Provide the [x, y] coordinate of the cell's center where the given text is located.  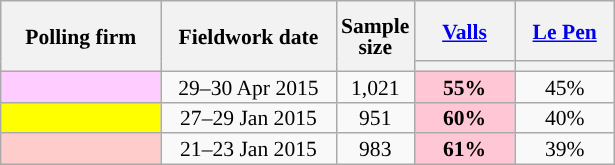
951 [375, 118]
60% [464, 118]
Fieldwork date [248, 36]
29–30 Apr 2015 [248, 86]
27–29 Jan 2015 [248, 118]
21–23 Jan 2015 [248, 150]
55% [464, 86]
1,021 [375, 86]
61% [464, 150]
39% [565, 150]
45% [565, 86]
983 [375, 150]
Polling firm [81, 36]
Samplesize [375, 36]
40% [565, 118]
Le Pen [565, 31]
Valls [464, 31]
